Return the (X, Y) coordinate for the center point of the cell that contains the specified text.  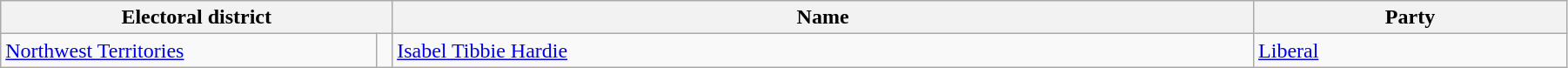
Liberal (1411, 51)
Party (1411, 17)
Name (823, 17)
Electoral district (197, 17)
Isabel Tibbie Hardie (823, 51)
Northwest Territories (189, 51)
